Pinpoint the cell where the given text exists, returning its (x, y) midpoint coordinate. 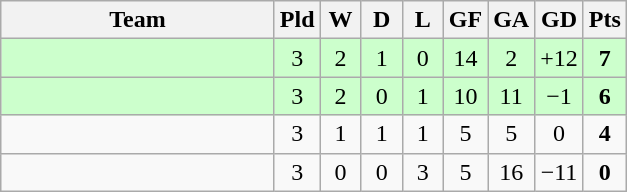
−1 (560, 96)
L (422, 20)
Pld (297, 20)
GF (465, 20)
4 (604, 134)
6 (604, 96)
14 (465, 58)
+12 (560, 58)
Pts (604, 20)
−11 (560, 172)
GD (560, 20)
10 (465, 96)
W (340, 20)
GA (512, 20)
Team (138, 20)
7 (604, 58)
D (382, 20)
11 (512, 96)
16 (512, 172)
